From the cell containing the given text, extract its center point as (x, y) coordinate. 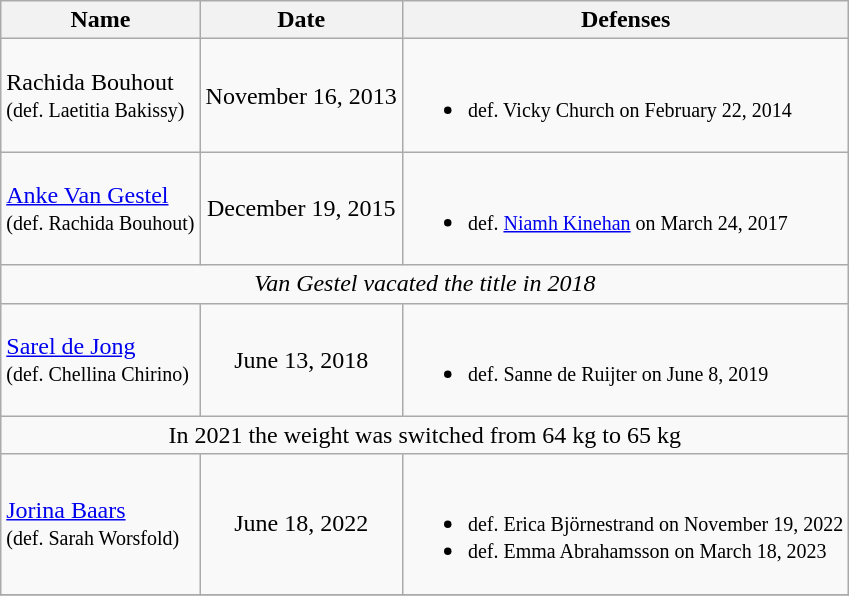
Anke Van Gestel (def. Rachida Bouhout) (100, 208)
November 16, 2013 (301, 96)
Defenses (625, 20)
Date (301, 20)
December 19, 2015 (301, 208)
June 13, 2018 (301, 360)
Name (100, 20)
Van Gestel vacated the title in 2018 (425, 284)
Rachida Bouhout (def. Laetitia Bakissy) (100, 96)
def. Niamh Kinehan on March 24, 2017 (625, 208)
def. Vicky Church on February 22, 2014 (625, 96)
def. Erica Björnestrand on November 19, 2022 def. Emma Abrahamsson on March 18, 2023 (625, 524)
def. Sanne de Ruijter on June 8, 2019 (625, 360)
Jorina Baars (def. Sarah Worsfold) (100, 524)
In 2021 the weight was switched from 64 kg to 65 kg (425, 435)
June 18, 2022 (301, 524)
Sarel de Jong (def. Chellina Chirino) (100, 360)
